Capture the cell that displays the provided text and extract its (X, Y) central coordinate. 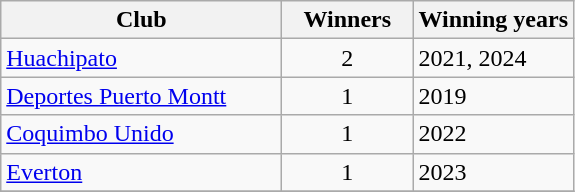
2023 (494, 172)
Coquimbo Unido (142, 134)
Everton (142, 172)
2022 (494, 134)
2019 (494, 96)
Deportes Puerto Montt (142, 96)
Winners (348, 20)
2 (348, 58)
Winning years (494, 20)
Club (142, 20)
2021, 2024 (494, 58)
Huachipato (142, 58)
